Capture the cell that displays the provided text and extract its (X, Y) central coordinate. 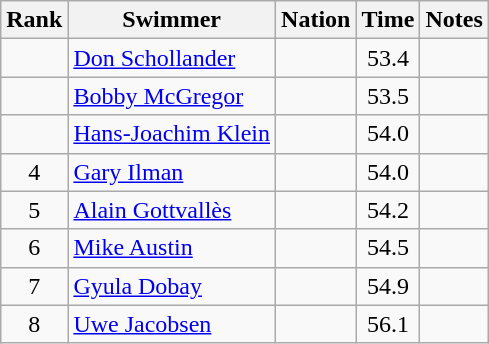
Swimmer (172, 20)
Notes (454, 20)
8 (34, 324)
Gary Ilman (172, 172)
Nation (316, 20)
53.5 (388, 96)
Hans-Joachim Klein (172, 134)
56.1 (388, 324)
Uwe Jacobsen (172, 324)
Alain Gottvallès (172, 210)
Rank (34, 20)
4 (34, 172)
6 (34, 248)
5 (34, 210)
Don Schollander (172, 58)
53.4 (388, 58)
54.2 (388, 210)
Gyula Dobay (172, 286)
Bobby McGregor (172, 96)
54.5 (388, 248)
Mike Austin (172, 248)
Time (388, 20)
54.9 (388, 286)
7 (34, 286)
